Find where the given text appears and provide that cell's center as (X, Y) coordinate. 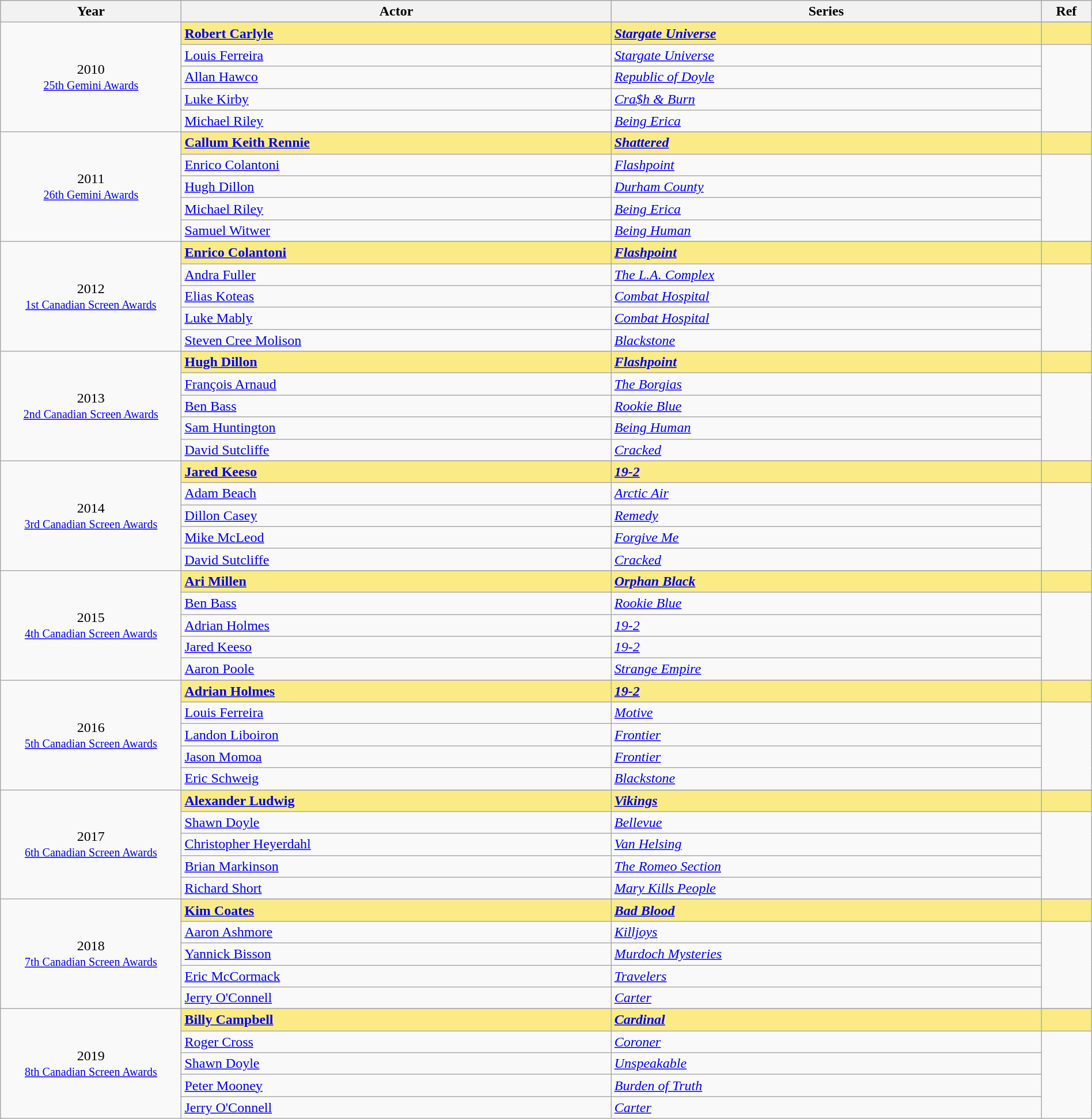
Arctic Air (826, 494)
Alexander Ludwig (396, 801)
Allan Hawco (396, 77)
2019 8th Canadian Screen Awards (91, 1064)
2012 1st Canadian Screen Awards (91, 296)
Callum Keith Rennie (396, 143)
Kim Coates (396, 910)
2011 26th Gemini Awards (91, 187)
2010 25th Gemini Awards (91, 77)
Shattered (826, 143)
Orphan Black (826, 581)
Peter Mooney (396, 1086)
Remedy (826, 515)
Durham County (826, 187)
Strange Empire (826, 669)
Andra Fuller (396, 275)
Robert Carlyle (396, 33)
Ari Millen (396, 581)
Bad Blood (826, 910)
Cardinal (826, 1020)
Murdoch Mysteries (826, 954)
Brian Markinson (396, 866)
Burden of Truth (826, 1086)
Mike McLeod (396, 537)
Richard Short (396, 888)
2017 6th Canadian Screen Awards (91, 844)
Vikings (826, 801)
Elias Koteas (396, 297)
2016 5th Canadian Screen Awards (91, 735)
2018 7th Canadian Screen Awards (91, 954)
The L.A. Complex (826, 275)
Billy Campbell (396, 1020)
Van Helsing (826, 844)
Mary Kills People (826, 888)
Christopher Heyerdahl (396, 844)
Series (826, 12)
The Borgias (826, 384)
Travelers (826, 976)
Eric Schweig (396, 779)
Luke Mably (396, 318)
François Arnaud (396, 384)
Cra$h & Burn (826, 99)
Steven Cree Molison (396, 340)
2013 2nd Canadian Screen Awards (91, 406)
Sam Huntington (396, 428)
Roger Cross (396, 1042)
Landon Liboiron (396, 735)
Samuel Witwer (396, 230)
2014 3rd Canadian Screen Awards (91, 515)
Aaron Poole (396, 669)
Eric McCormack (396, 976)
Motive (826, 713)
2015 4th Canadian Screen Awards (91, 625)
Aaron Ashmore (396, 932)
Killjoys (826, 932)
Yannick Bisson (396, 954)
Republic of Doyle (826, 77)
Unspeakable (826, 1064)
Luke Kirby (396, 99)
Dillon Casey (396, 515)
Forgive Me (826, 537)
Bellevue (826, 822)
The Romeo Section (826, 866)
Jason Momoa (396, 757)
Adam Beach (396, 494)
Actor (396, 12)
Coroner (826, 1042)
Ref (1067, 12)
Year (91, 12)
